Return the [x, y] coordinate for the center point of the cell that contains the specified text.  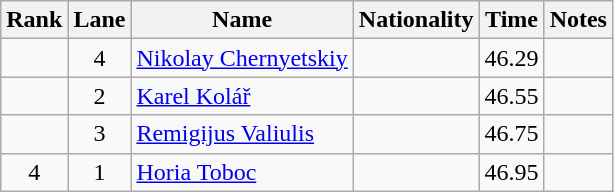
1 [100, 172]
2 [100, 96]
Nationality [416, 20]
46.75 [512, 134]
Rank [34, 20]
3 [100, 134]
Horia Toboc [242, 172]
46.29 [512, 58]
Name [242, 20]
Nikolay Chernyetskiy [242, 58]
Karel Kolář [242, 96]
Lane [100, 20]
Notes [578, 20]
46.95 [512, 172]
46.55 [512, 96]
Time [512, 20]
Remigijus Valiulis [242, 134]
